Locate the cell with the specified text and output its [x, y] center coordinate. 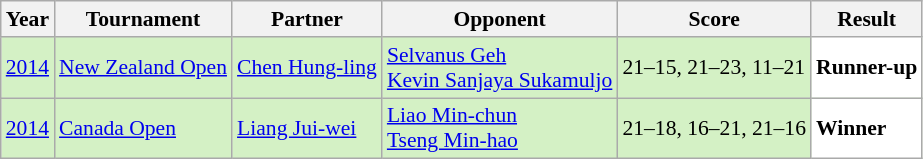
New Zealand Open [143, 68]
21–15, 21–23, 11–21 [714, 68]
Score [714, 19]
Selvanus Geh Kevin Sanjaya Sukamuljo [500, 68]
Canada Open [143, 128]
Liao Min-chun Tseng Min-hao [500, 128]
Liang Jui-wei [307, 128]
21–18, 16–21, 21–16 [714, 128]
Partner [307, 19]
Runner-up [866, 68]
Tournament [143, 19]
Opponent [500, 19]
Year [28, 19]
Chen Hung-ling [307, 68]
Winner [866, 128]
Result [866, 19]
